Pinpoint the cell where the given text exists, returning its (x, y) midpoint coordinate. 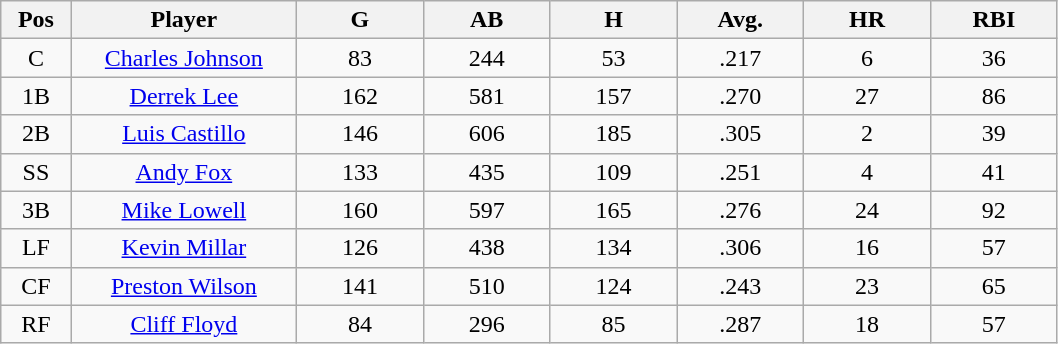
.251 (740, 172)
65 (994, 286)
16 (868, 248)
36 (994, 58)
CF (36, 286)
3B (36, 210)
27 (868, 96)
18 (868, 324)
23 (868, 286)
146 (360, 134)
Luis Castillo (184, 134)
.243 (740, 286)
581 (486, 96)
C (36, 58)
185 (614, 134)
6 (868, 58)
.276 (740, 210)
1B (36, 96)
Mike Lowell (184, 210)
2 (868, 134)
2B (36, 134)
.287 (740, 324)
296 (486, 324)
SS (36, 172)
AB (486, 20)
LF (36, 248)
510 (486, 286)
160 (360, 210)
.305 (740, 134)
RF (36, 324)
H (614, 20)
165 (614, 210)
141 (360, 286)
Avg. (740, 20)
39 (994, 134)
.306 (740, 248)
Player (184, 20)
83 (360, 58)
124 (614, 286)
134 (614, 248)
.217 (740, 58)
RBI (994, 20)
Preston Wilson (184, 286)
126 (360, 248)
435 (486, 172)
Cliff Floyd (184, 324)
.270 (740, 96)
Derrek Lee (184, 96)
597 (486, 210)
Kevin Millar (184, 248)
Pos (36, 20)
92 (994, 210)
86 (994, 96)
133 (360, 172)
4 (868, 172)
438 (486, 248)
24 (868, 210)
G (360, 20)
162 (360, 96)
53 (614, 58)
109 (614, 172)
HR (868, 20)
84 (360, 324)
41 (994, 172)
85 (614, 324)
Andy Fox (184, 172)
Charles Johnson (184, 58)
244 (486, 58)
157 (614, 96)
606 (486, 134)
